Find where the given text appears and provide that cell's center as [x, y] coordinate. 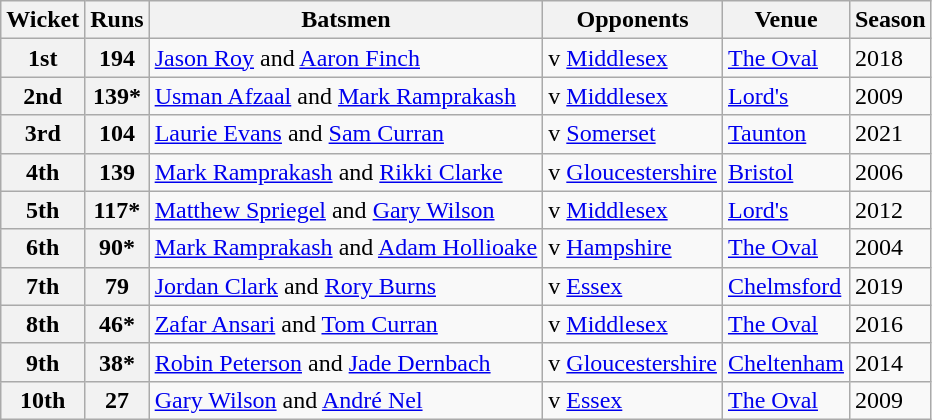
2012 [890, 210]
Venue [786, 20]
Taunton [786, 134]
1st [43, 58]
Mark Ramprakash and Rikki Clarke [346, 172]
2006 [890, 172]
Gary Wilson and André Nel [346, 400]
Zafar Ansari and Tom Curran [346, 324]
Runs [117, 20]
Wicket [43, 20]
2021 [890, 134]
Season [890, 20]
v Somerset [633, 134]
194 [117, 58]
Bristol [786, 172]
2nd [43, 96]
5th [43, 210]
2016 [890, 324]
Cheltenham [786, 362]
27 [117, 400]
Jordan Clark and Rory Burns [346, 286]
104 [117, 134]
8th [43, 324]
Chelmsford [786, 286]
Laurie Evans and Sam Curran [346, 134]
38* [117, 362]
3rd [43, 134]
2018 [890, 58]
6th [43, 248]
2014 [890, 362]
Usman Afzaal and Mark Ramprakash [346, 96]
79 [117, 286]
117* [117, 210]
90* [117, 248]
4th [43, 172]
46* [117, 324]
Mark Ramprakash and Adam Hollioake [346, 248]
Robin Peterson and Jade Dernbach [346, 362]
2004 [890, 248]
9th [43, 362]
Opponents [633, 20]
Batsmen [346, 20]
139* [117, 96]
10th [43, 400]
139 [117, 172]
2019 [890, 286]
7th [43, 286]
Matthew Spriegel and Gary Wilson [346, 210]
Jason Roy and Aaron Finch [346, 58]
v Hampshire [633, 248]
